Identify which cell holds the provided text, then report its (X, Y) central coordinate. 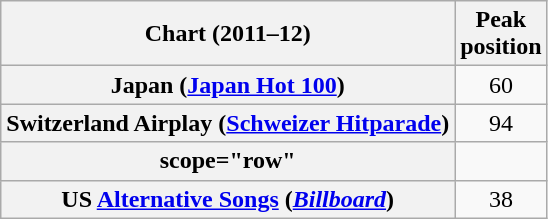
US Alternative Songs (Billboard) (228, 199)
Japan (Japan Hot 100) (228, 85)
Peakposition (501, 34)
94 (501, 123)
60 (501, 85)
Chart (2011–12) (228, 34)
scope="row" (228, 161)
38 (501, 199)
Switzerland Airplay (Schweizer Hitparade) (228, 123)
